Find where the given text appears and provide that cell's center as (X, Y) coordinate. 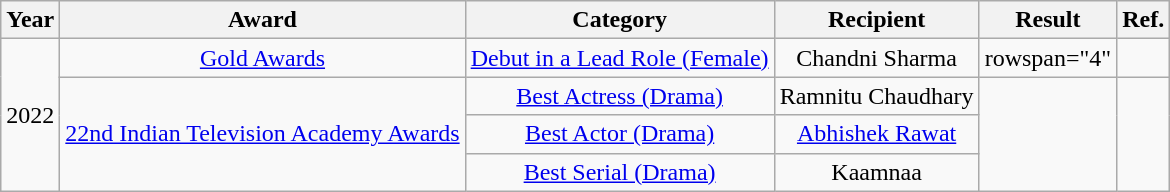
Abhishek Rawat (876, 134)
Kaamnaa (876, 172)
Recipient (876, 20)
Debut in a Lead Role (Female) (620, 58)
Category (620, 20)
Result (1048, 20)
Best Actress (Drama) (620, 96)
2022 (30, 115)
Ref. (1144, 20)
Award (262, 20)
22nd Indian Television Academy Awards (262, 134)
rowspan="4" (1048, 58)
Best Serial (Drama) (620, 172)
Best Actor (Drama) (620, 134)
Ramnitu Chaudhary (876, 96)
Gold Awards (262, 58)
Year (30, 20)
Chandni Sharma (876, 58)
